Return the [x, y] coordinate for the center point of the cell that contains the specified text.  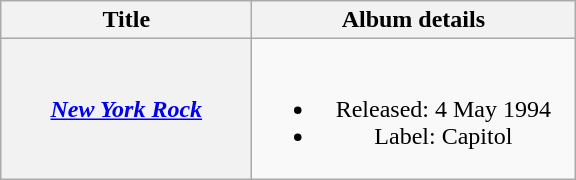
New York Rock [126, 109]
Album details [414, 20]
Title [126, 20]
Released: 4 May 1994Label: Capitol [414, 109]
